Find where the given text appears and provide that cell's center as [x, y] coordinate. 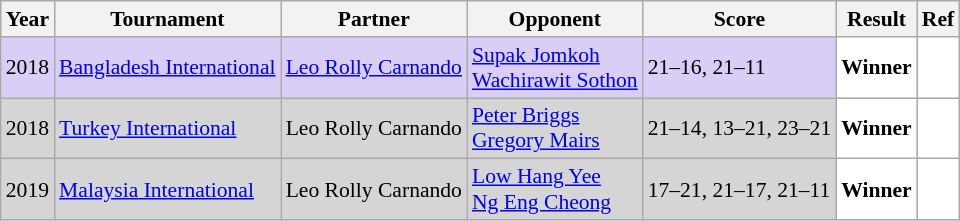
Score [740, 19]
Ref [938, 19]
Malaysia International [168, 190]
Tournament [168, 19]
Result [876, 19]
17–21, 21–17, 21–11 [740, 190]
21–16, 21–11 [740, 68]
Supak Jomkoh Wachirawit Sothon [555, 68]
Opponent [555, 19]
21–14, 13–21, 23–21 [740, 128]
Year [28, 19]
Peter Briggs Gregory Mairs [555, 128]
Partner [374, 19]
Bangladesh International [168, 68]
2019 [28, 190]
Turkey International [168, 128]
Low Hang Yee Ng Eng Cheong [555, 190]
